Capture the cell that displays the provided text and extract its (x, y) central coordinate. 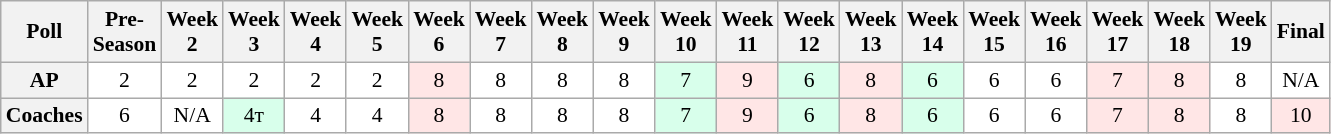
Week18 (1179, 32)
Week16 (1056, 32)
Coaches (44, 116)
Week11 (748, 32)
4т (254, 116)
Week9 (624, 32)
Week7 (501, 32)
Week12 (809, 32)
Week5 (377, 32)
Week14 (933, 32)
Week2 (192, 32)
Final (1301, 32)
Week6 (439, 32)
Week10 (686, 32)
Week13 (871, 32)
Week8 (562, 32)
Week19 (1241, 32)
Pre-Season (125, 32)
AP (44, 80)
Poll (44, 32)
Week4 (316, 32)
Week15 (994, 32)
10 (1301, 116)
Week17 (1118, 32)
Week3 (254, 32)
